Find where the given text appears and provide that cell's center as [X, Y] coordinate. 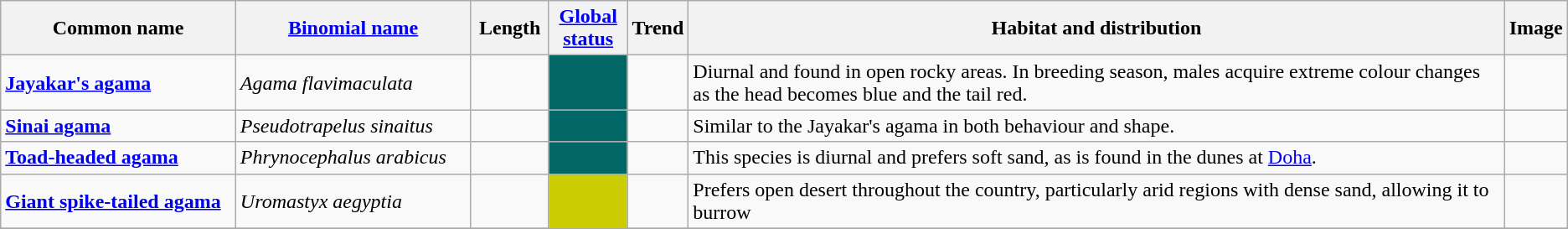
Uromastyx aegyptia [353, 201]
Prefers open desert throughout the country, particularly arid regions with dense sand, allowing it to burrow [1096, 201]
Trend [658, 29]
Diurnal and found in open rocky areas. In breeding season, males acquire extreme colour changes as the head becomes blue and the tail red. [1096, 82]
Binomial name [353, 29]
Pseudotrapelus sinaitus [353, 126]
Agama flavimaculata [353, 82]
Image [1536, 29]
Similar to the Jayakar's agama in both behaviour and shape. [1096, 126]
Common name [119, 29]
Phrynocephalus arabicus [353, 158]
Length [510, 29]
Habitat and distribution [1096, 29]
Toad-headed agama [119, 158]
Giant spike-tailed agama [119, 201]
Global status [588, 29]
Sinai agama [119, 126]
Jayakar's agama [119, 82]
This species is diurnal and prefers soft sand, as is found in the dunes at Doha. [1096, 158]
